From the cell containing the given text, extract its center point as (X, Y) coordinate. 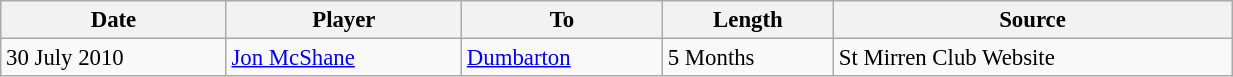
30 July 2010 (114, 58)
St Mirren Club Website (1032, 58)
To (562, 20)
Length (748, 20)
5 Months (748, 58)
Dumbarton (562, 58)
Date (114, 20)
Player (344, 20)
Jon McShane (344, 58)
Source (1032, 20)
